Scan for the cell matching the given text and deliver its [X, Y] coordinate at center. 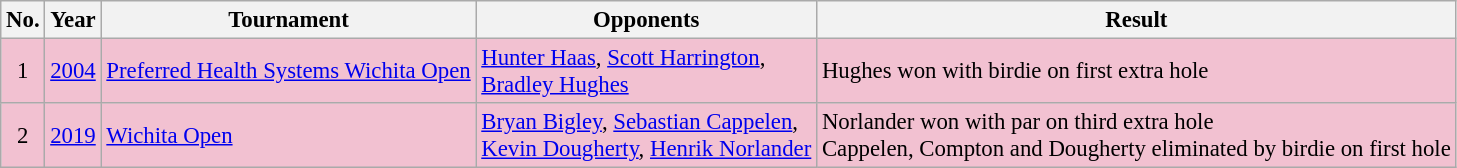
2 [23, 136]
Opponents [646, 20]
Year [73, 20]
Bryan Bigley, Sebastian Cappelen, Kevin Dougherty, Henrik Norlander [646, 136]
No. [23, 20]
Hunter Haas, Scott Harrington, Bradley Hughes [646, 72]
2004 [73, 72]
Preferred Health Systems Wichita Open [288, 72]
Tournament [288, 20]
1 [23, 72]
Result [1136, 20]
Hughes won with birdie on first extra hole [1136, 72]
2019 [73, 136]
Wichita Open [288, 136]
Norlander won with par on third extra holeCappelen, Compton and Dougherty eliminated by birdie on first hole [1136, 136]
